Locate the cell with the specified text and output its (x, y) center coordinate. 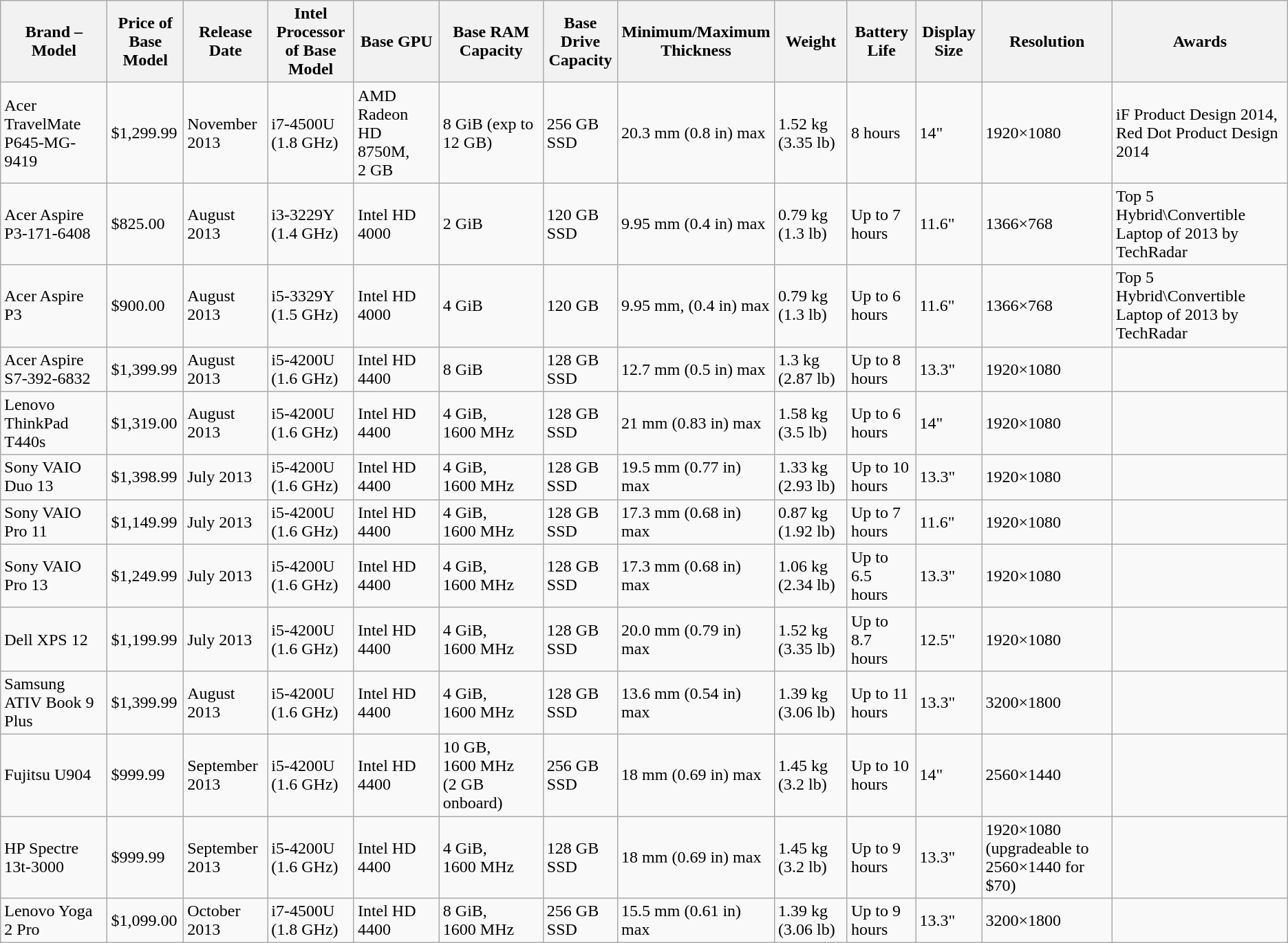
2 GiB (491, 224)
Base GPU (396, 41)
1.33 kg (2.93 lb) (811, 477)
October 2013 (226, 920)
Intel Processorof Base Model (311, 41)
12.7 mm (0.5 in) max (696, 369)
20.3 mm (0.8 in) max (696, 133)
$1,199.99 (146, 639)
i3-3229Y (1.4 GHz) (311, 224)
Base DriveCapacity (580, 41)
iF Product Design 2014, Red Dot Product Design 2014 (1200, 133)
Weight (811, 41)
120 GB SSD (580, 224)
Up to 6.5 hours (881, 576)
$900.00 (146, 305)
8 GiB (exp to 12 GB) (491, 133)
8 GiB, 1600 MHz (491, 920)
Dell XPS 12 (54, 639)
Up to 8.7 hours (881, 639)
2560×1440 (1047, 774)
$1,299.99 (146, 133)
20.0 mm (0.79 in) max (696, 639)
Sony VAIO Pro 11 (54, 521)
Price ofBase Model (146, 41)
Acer TravelMate P645-MG-9419 (54, 133)
Up to 11 hours (881, 702)
$1,249.99 (146, 576)
Acer Aspire P3 (54, 305)
1.58 kg (3.5 lb) (811, 423)
Samsung ATIV Book 9 Plus (54, 702)
1.06 kg (2.34 lb) (811, 576)
13.6 mm (0.54 in) max (696, 702)
Base RAMCapacity (491, 41)
i5-3329Y (1.5 GHz) (311, 305)
Release Date (226, 41)
Acer Aspire S7-392-6832 (54, 369)
Minimum/Maximum Thickness (696, 41)
Fujitsu U904 (54, 774)
Lenovo Yoga 2 Pro (54, 920)
19.5 mm (0.77 in) max (696, 477)
$1,099.00 (146, 920)
Battery Life (881, 41)
HP Spectre 13t-3000 (54, 857)
1.3 kg (2.87 lb) (811, 369)
8 hours (881, 133)
Brand – Model (54, 41)
8 GiB (491, 369)
Acer Aspire P3-171-6408 (54, 224)
November 2013 (226, 133)
21 mm (0.83 in) max (696, 423)
Sony VAIO Duo 13 (54, 477)
$825.00 (146, 224)
10 GB, 1600 MHz (2 GB onboard) (491, 774)
AMD Radeon HD 8750M, 2 GB (396, 133)
15.5 mm (0.61 in) max (696, 920)
$1,398.99 (146, 477)
1920×1080 (upgradeable to 2560×1440 for $70) (1047, 857)
Resolution (1047, 41)
0.87 kg (1.92 lb) (811, 521)
Awards (1200, 41)
Lenovo ThinkPad T440s (54, 423)
Sony VAIO Pro 13 (54, 576)
4 GiB (491, 305)
9.95 mm, (0.4 in) max (696, 305)
Display Size (949, 41)
12.5" (949, 639)
120 GB (580, 305)
Up to 8 hours (881, 369)
$1,149.99 (146, 521)
$1,319.00 (146, 423)
9.95 mm (0.4 in) max (696, 224)
